Determine the (x, y) coordinate at the center of the cell enclosing the given text.  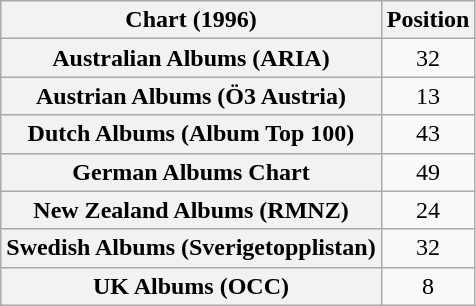
New Zealand Albums (RMNZ) (191, 210)
8 (428, 286)
Position (428, 20)
Swedish Albums (Sverigetopplistan) (191, 248)
24 (428, 210)
German Albums Chart (191, 172)
43 (428, 134)
49 (428, 172)
Chart (1996) (191, 20)
UK Albums (OCC) (191, 286)
Australian Albums (ARIA) (191, 58)
Dutch Albums (Album Top 100) (191, 134)
13 (428, 96)
Austrian Albums (Ö3 Austria) (191, 96)
